Provide the (X, Y) coordinate of the cell's center where the given text is located.  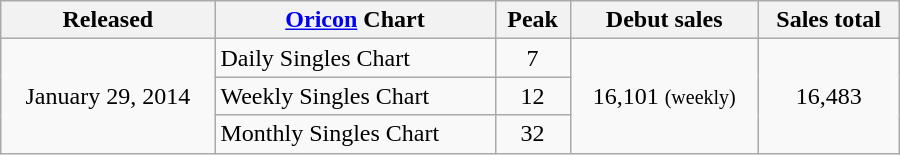
Peak (532, 20)
12 (532, 96)
Debut sales (664, 20)
Oricon Chart (355, 20)
Sales total (828, 20)
January 29, 2014 (108, 96)
16,101 (weekly) (664, 96)
Monthly Singles Chart (355, 134)
16,483 (828, 96)
32 (532, 134)
Released (108, 20)
Weekly Singles Chart (355, 96)
7 (532, 58)
Daily Singles Chart (355, 58)
